Return the [x, y] coordinate for the center point of the cell that contains the specified text.  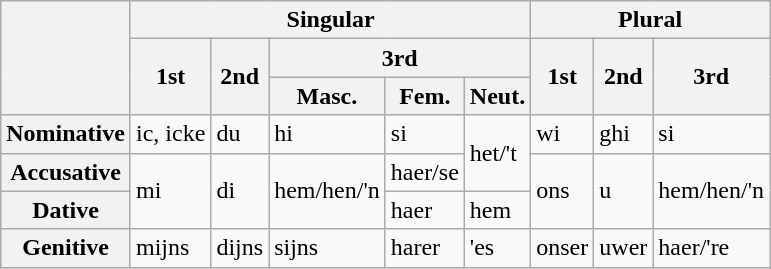
hi [328, 134]
ic, icke [170, 134]
Genitive [66, 248]
haer/'re [712, 248]
Plural [650, 20]
Dative [66, 210]
u [624, 191]
onser [562, 248]
du [240, 134]
uwer [624, 248]
Singular [330, 20]
mijns [170, 248]
haer [424, 210]
Fem. [424, 96]
di [240, 191]
'es [497, 248]
Masc. [328, 96]
het/'t [497, 153]
hem [497, 210]
wi [562, 134]
sijns [328, 248]
dijns [240, 248]
Accusative [66, 172]
haer/se [424, 172]
ons [562, 191]
harer [424, 248]
Neut. [497, 96]
Nominative [66, 134]
mi [170, 191]
ghi [624, 134]
